Provide the [X, Y] coordinate of the cell's center where the given text is located.  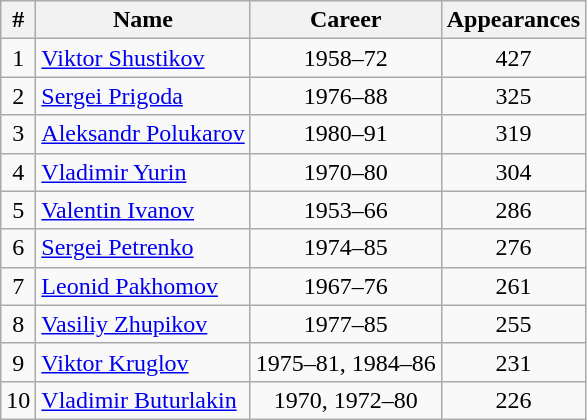
Leonid Pakhomov [143, 286]
1975–81, 1984–86 [346, 362]
261 [513, 286]
6 [18, 248]
286 [513, 210]
Sergei Petrenko [143, 248]
8 [18, 324]
1970–80 [346, 172]
5 [18, 210]
325 [513, 96]
Viktor Kruglov [143, 362]
319 [513, 134]
7 [18, 286]
2 [18, 96]
276 [513, 248]
3 [18, 134]
Appearances [513, 20]
Valentin Ivanov [143, 210]
Aleksandr Polukarov [143, 134]
1976–88 [346, 96]
1958–72 [346, 58]
4 [18, 172]
Career [346, 20]
1953–66 [346, 210]
1967–76 [346, 286]
9 [18, 362]
Vasiliy Zhupikov [143, 324]
Viktor Shustikov [143, 58]
231 [513, 362]
Vladimir Yurin [143, 172]
1970, 1972–80 [346, 400]
Name [143, 20]
1977–85 [346, 324]
1980–91 [346, 134]
226 [513, 400]
Vladimir Buturlakin [143, 400]
10 [18, 400]
Sergei Prigoda [143, 96]
427 [513, 58]
304 [513, 172]
1974–85 [346, 248]
# [18, 20]
255 [513, 324]
1 [18, 58]
